Locate the cell with the specified text and output its (X, Y) center coordinate. 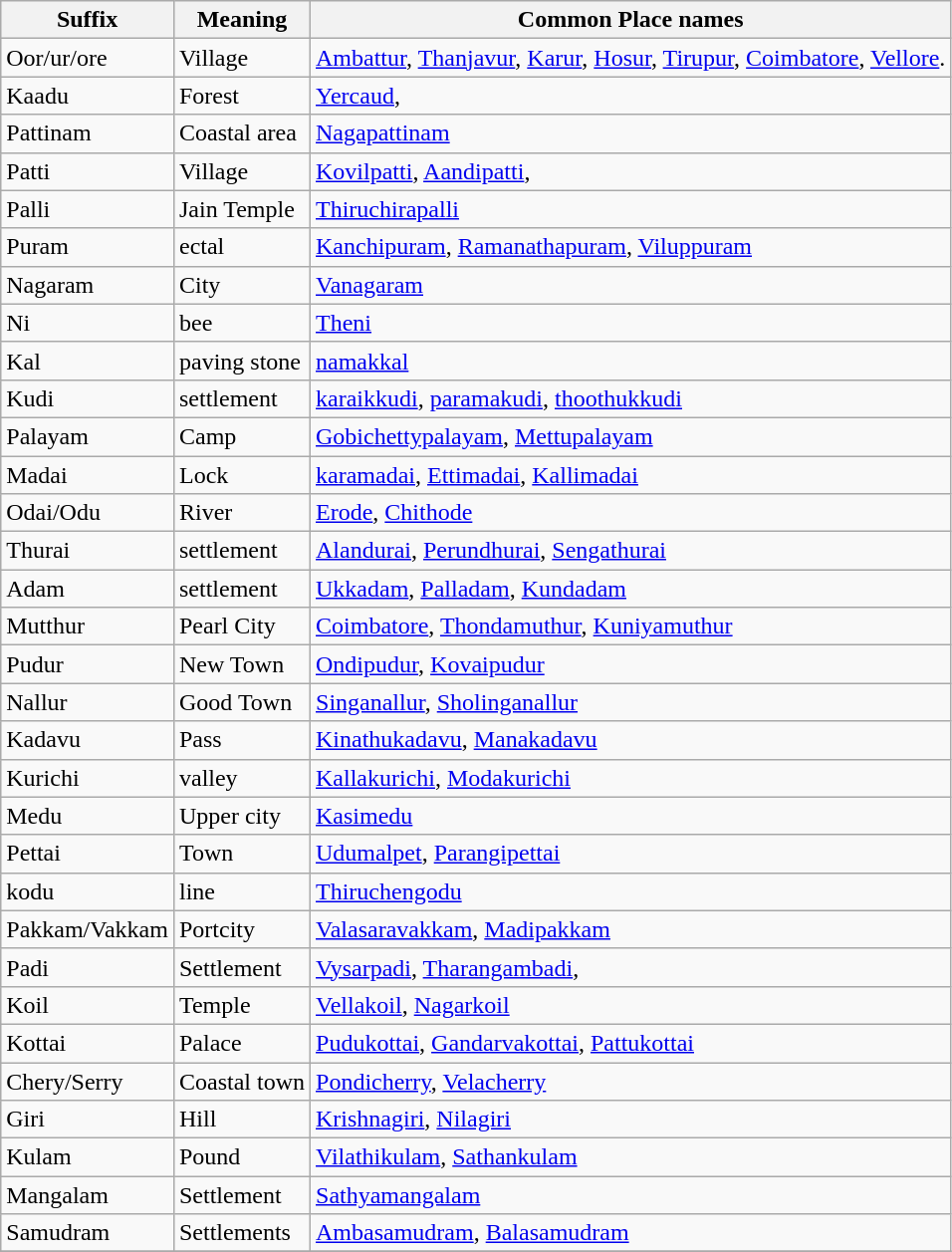
Coastal town (241, 1081)
Jain Temple (241, 209)
Ambasamudram, Balasamudram (631, 1233)
Town (241, 854)
Pearl City (241, 626)
bee (241, 323)
Common Place names (631, 20)
Kulam (88, 1157)
Vilathikulam, Sathankulam (631, 1157)
Meaning (241, 20)
Pudukottai, Gandarvakottai, Pattukottai (631, 1043)
Thiruchirapalli (631, 209)
karamadai, Ettimadai, Kallimadai (631, 475)
Nagapattinam (631, 133)
Kaadu (88, 96)
Palli (88, 209)
Lock (241, 475)
Pound (241, 1157)
Sathyamangalam (631, 1195)
Udumalpet, Parangipettai (631, 854)
Medu (88, 816)
Coastal area (241, 133)
Mutthur (88, 626)
Kanchipuram, Ramanathapuram, Viluppuram (631, 247)
Ukkadam, Palladam, Kundadam (631, 589)
Vellakoil, Nagarkoil (631, 1005)
Vanagaram (631, 285)
Pudur (88, 664)
karaikkudi, paramakudi, thoothukkudi (631, 398)
Kasimedu (631, 816)
Pass (241, 740)
Upper city (241, 816)
line (241, 891)
Mangalam (88, 1195)
Theni (631, 323)
Pettai (88, 854)
River (241, 513)
Kurichi (88, 778)
Suffix (88, 20)
kodu (88, 891)
Oor/ur/ore (88, 58)
Ambattur, Thanjavur, Karur, Hosur, Tirupur, Coimbatore, Vellore. (631, 58)
Pakkam/Vakkam (88, 929)
Coimbatore, Thondamuthur, Kuniyamuthur (631, 626)
Singanallur, Sholinganallur (631, 702)
Kottai (88, 1043)
Ni (88, 323)
Vysarpadi, Tharangambadi, (631, 967)
Portcity (241, 929)
Gobichettypalayam, Mettupalayam (631, 436)
valley (241, 778)
Nagaram (88, 285)
Settlements (241, 1233)
Kinathukadavu, Manakadavu (631, 740)
Forest (241, 96)
Palace (241, 1043)
Pondicherry, Velacherry (631, 1081)
Madai (88, 475)
Kudi (88, 398)
Koil (88, 1005)
Valasaravakkam, Madipakkam (631, 929)
namakkal (631, 361)
Good Town (241, 702)
Kadavu (88, 740)
Erode, Chithode (631, 513)
Thiruchengodu (631, 891)
Puram (88, 247)
paving stone (241, 361)
Temple (241, 1005)
Chery/Serry (88, 1081)
Samudram (88, 1233)
Padi (88, 967)
Patti (88, 171)
City (241, 285)
Camp (241, 436)
Kovilpatti, Aandipatti, (631, 171)
Nallur (88, 702)
Yercaud, (631, 96)
ectal (241, 247)
Giri (88, 1120)
Thurai (88, 551)
Pattinam (88, 133)
Hill (241, 1120)
Palayam (88, 436)
Kal (88, 361)
Kallakurichi, Modakurichi (631, 778)
Krishnagiri, Nilagiri (631, 1120)
New Town (241, 664)
Adam (88, 589)
Odai/Odu (88, 513)
Ondipudur, Kovaipudur (631, 664)
Alandurai, Perundhurai, Sengathurai (631, 551)
